Capture the cell that displays the provided text and extract its (X, Y) central coordinate. 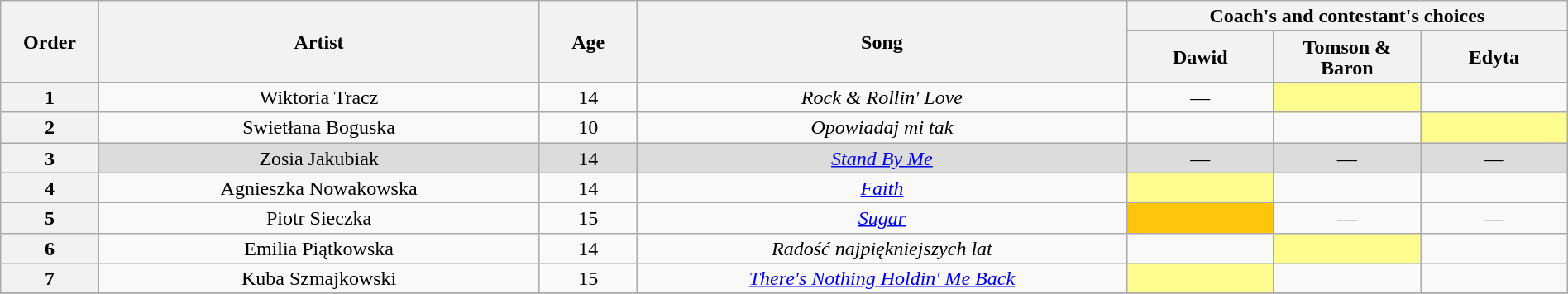
Opowiadaj mi tak (882, 127)
Sugar (882, 218)
2 (50, 127)
3 (50, 157)
Emilia Piątkowska (319, 248)
Song (882, 41)
Artist (319, 41)
Order (50, 41)
Dawid (1200, 56)
Faith (882, 188)
Agnieszka Nowakowska (319, 188)
5 (50, 218)
1 (50, 97)
Kuba Szmajkowski (319, 279)
Zosia Jakubiak (319, 157)
10 (588, 127)
6 (50, 248)
Stand By Me (882, 157)
Swietłana Boguska (319, 127)
Radość najpiękniejszych lat (882, 248)
Edyta (1494, 56)
7 (50, 279)
Tomson & Baron (1347, 56)
Piotr Sieczka (319, 218)
4 (50, 188)
Age (588, 41)
Wiktoria Tracz (319, 97)
Rock & Rollin' Love (882, 97)
Coach's and contestant's choices (1346, 17)
There's Nothing Holdin' Me Back (882, 279)
